From the cell containing the given text, extract its center point as (X, Y) coordinate. 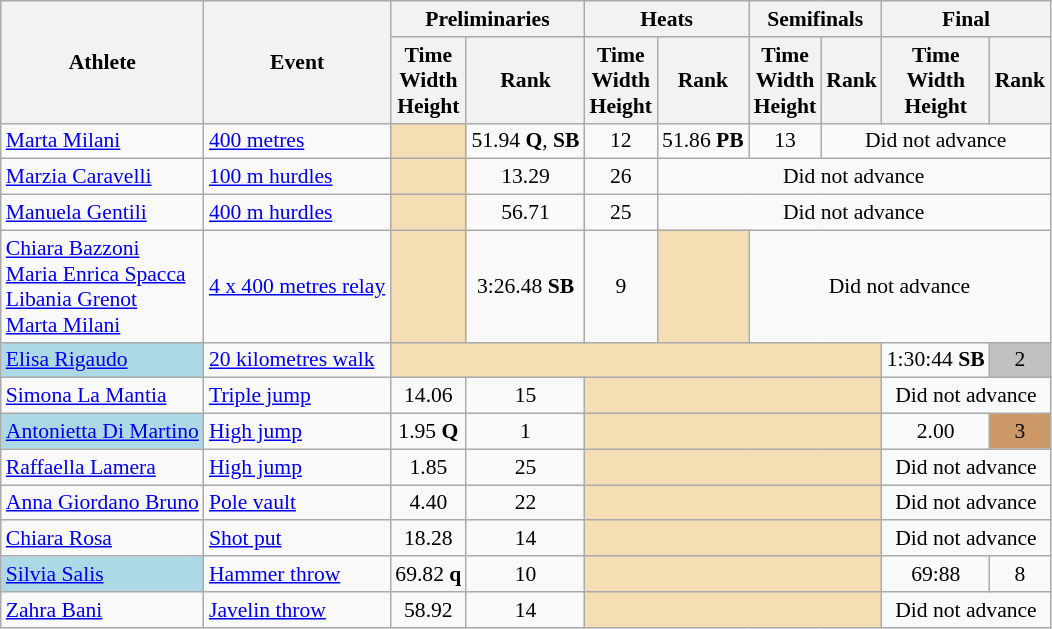
1.85 (428, 467)
Zahra Bani (102, 610)
1:30:44 SB (936, 360)
400 metres (297, 141)
Athlete (102, 62)
Silvia Salis (102, 574)
Pole vault (297, 503)
Triple jump (297, 396)
100 m hurdles (297, 177)
9 (621, 286)
Hammer throw (297, 574)
Semifinals (816, 19)
Shot put (297, 539)
69:88 (936, 574)
13.29 (525, 177)
56.71 (525, 213)
Raffaella Lamera (102, 467)
8 (1020, 574)
22 (525, 503)
Preliminaries (487, 19)
14.06 (428, 396)
Javelin throw (297, 610)
51.86 PB (703, 141)
20 kilometres walk (297, 360)
3 (1020, 432)
3:26.48 SB (525, 286)
51.94 Q, SB (525, 141)
4.40 (428, 503)
18.28 (428, 539)
Chiara BazzoniMaria Enrica SpaccaLibania GrenotMarta Milani (102, 286)
Chiara Rosa (102, 539)
Elisa Rigaudo (102, 360)
4 x 400 metres relay (297, 286)
Manuela Gentili (102, 213)
Marzia Caravelli (102, 177)
2 (1020, 360)
400 m hurdles (297, 213)
58.92 (428, 610)
15 (525, 396)
Event (297, 62)
26 (621, 177)
Heats (667, 19)
Marta Milani (102, 141)
13 (785, 141)
Final (966, 19)
10 (525, 574)
12 (621, 141)
1 (525, 432)
Anna Giordano Bruno (102, 503)
69.82 q (428, 574)
2.00 (936, 432)
Antonietta Di Martino (102, 432)
1.95 Q (428, 432)
Simona La Mantia (102, 396)
